Pinpoint the cell where the given text exists, returning its [X, Y] midpoint coordinate. 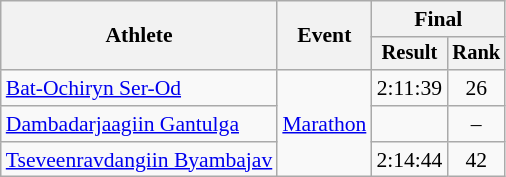
Athlete [140, 36]
Dambadarjaagiin Gantulga [140, 124]
Rank [476, 54]
Result [409, 54]
26 [476, 88]
Final [438, 19]
Event [324, 36]
2:11:39 [409, 88]
Marathon [324, 124]
– [476, 124]
Bat-Ochiryn Ser-Od [140, 88]
